Capture the cell that displays the provided text and extract its [X, Y] central coordinate. 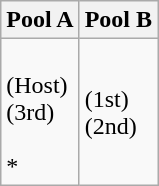
(1st) (2nd) [118, 112]
Pool B [118, 20]
(Host) (3rd) * [40, 112]
Pool A [40, 20]
